Extract the [x, y] coordinate from the center of the cell holding the provided text.  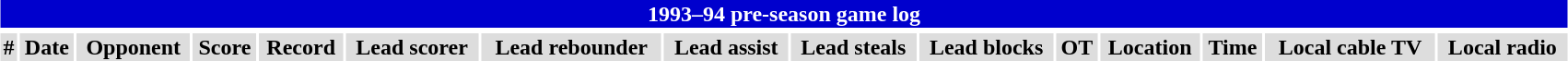
Local radio [1504, 47]
Lead blocks [986, 47]
1993–94 pre-season game log [784, 14]
OT [1077, 47]
Local cable TV [1350, 47]
Time [1233, 47]
Date [46, 47]
Lead steals [853, 47]
Opponent [133, 47]
# [9, 47]
Lead assist [726, 47]
Location [1150, 47]
Score [225, 47]
Record [301, 47]
Lead scorer [413, 47]
Lead rebounder [571, 47]
